From the cell containing the given text, extract its center point as [x, y] coordinate. 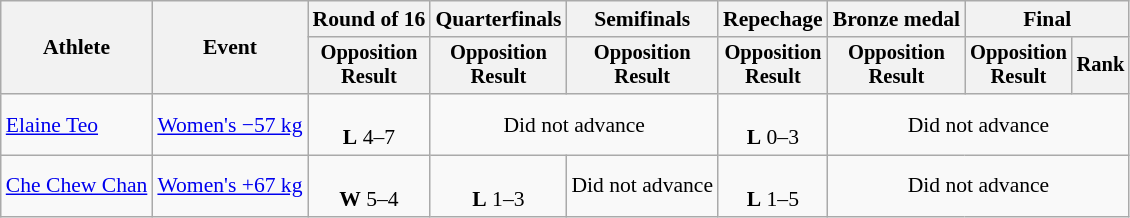
Repechage [773, 19]
L 1–5 [773, 186]
L 0–3 [773, 124]
Quarterfinals [498, 19]
Athlete [77, 48]
Women's +67 kg [230, 186]
Event [230, 48]
Round of 16 [370, 19]
Bronze medal [896, 19]
Rank [1101, 66]
Che Chew Chan [77, 186]
Elaine Teo [77, 124]
W 5–4 [370, 186]
Semifinals [642, 19]
Women's −57 kg [230, 124]
Final [1047, 19]
L 1–3 [498, 186]
L 4–7 [370, 124]
